From the cell containing the given text, extract its center point as [X, Y] coordinate. 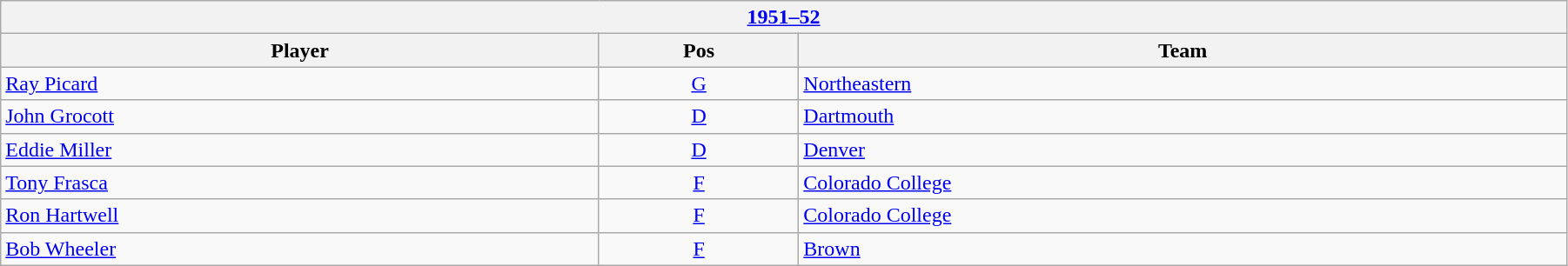
Tony Frasca [300, 183]
Team [1183, 50]
1951–52 [784, 17]
Ray Picard [300, 83]
G [698, 83]
John Grocott [300, 116]
Brown [1183, 249]
Dartmouth [1183, 116]
Ron Hartwell [300, 216]
Player [300, 50]
Pos [698, 50]
Eddie Miller [300, 150]
Bob Wheeler [300, 249]
Northeastern [1183, 83]
Denver [1183, 150]
